Extract the [x, y] coordinate from the center of the cell holding the provided text.  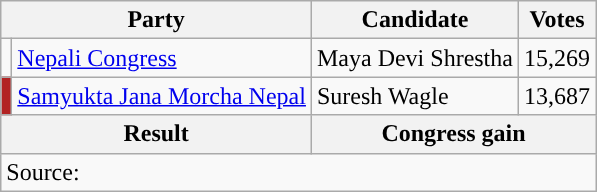
Votes [556, 20]
Congress gain [453, 134]
Maya Devi Shrestha [414, 58]
Samyukta Jana Morcha Nepal [162, 96]
Nepali Congress [162, 58]
15,269 [556, 58]
Result [156, 134]
Party [156, 20]
13,687 [556, 96]
Suresh Wagle [414, 96]
Candidate [414, 20]
Source: [298, 172]
